Scan for the cell matching the given text and deliver its (x, y) coordinate at center. 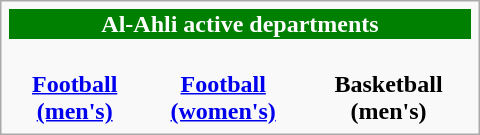
Football(women's) (223, 84)
Al-Ahli active departments (240, 24)
Basketball(men's) (388, 84)
Football(men's) (74, 84)
